Search for the cell housing the specified text and yield its [x, y] center coordinate. 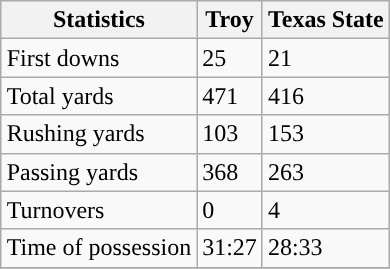
368 [230, 172]
0 [230, 210]
28:33 [326, 248]
First downs [99, 58]
Time of possession [99, 248]
21 [326, 58]
Troy [230, 20]
416 [326, 96]
Turnovers [99, 210]
471 [230, 96]
263 [326, 172]
31:27 [230, 248]
Texas State [326, 20]
25 [230, 58]
103 [230, 134]
153 [326, 134]
4 [326, 210]
Passing yards [99, 172]
Statistics [99, 20]
Rushing yards [99, 134]
Total yards [99, 96]
